Pinpoint the cell where the given text exists, returning its [x, y] midpoint coordinate. 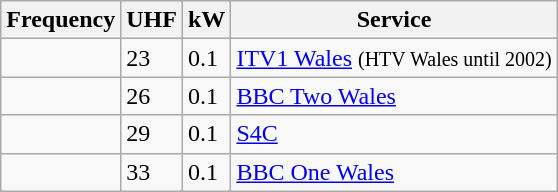
29 [152, 134]
ITV1 Wales (HTV Wales until 2002) [394, 58]
S4C [394, 134]
33 [152, 172]
26 [152, 96]
BBC One Wales [394, 172]
Service [394, 20]
23 [152, 58]
Frequency [61, 20]
UHF [152, 20]
BBC Two Wales [394, 96]
kW [206, 20]
